Extract the [X, Y] coordinate from the center of the cell holding the provided text.  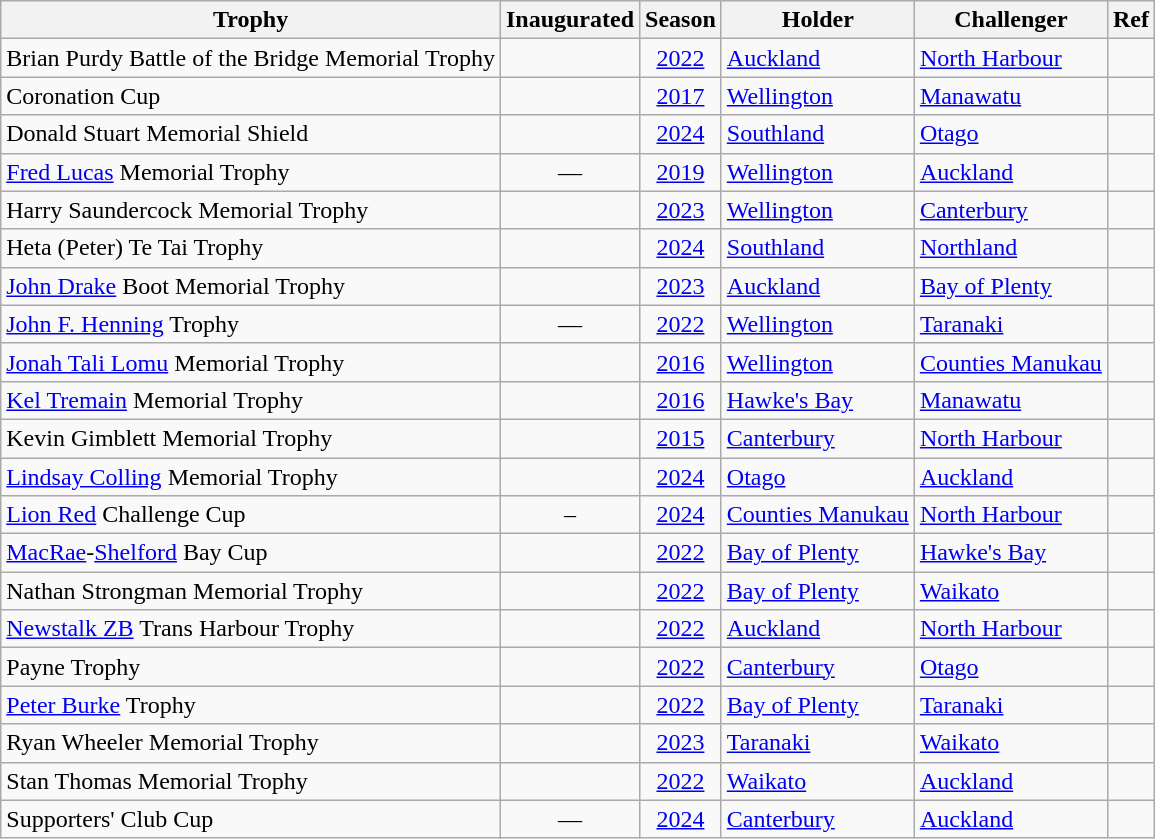
– [570, 515]
Nathan Strongman Memorial Trophy [251, 591]
Season [681, 20]
Payne Trophy [251, 667]
Northland [1010, 248]
Harry Saundercock Memorial Trophy [251, 210]
Brian Purdy Battle of the Bridge Memorial Trophy [251, 58]
2015 [681, 438]
Jonah Tali Lomu Memorial Trophy [251, 362]
Kevin Gimblett Memorial Trophy [251, 438]
MacRae-Shelford Bay Cup [251, 553]
Challenger [1010, 20]
2019 [681, 172]
Holder [818, 20]
Donald Stuart Memorial Shield [251, 134]
Kel Tremain Memorial Trophy [251, 400]
Lion Red Challenge Cup [251, 515]
Fred Lucas Memorial Trophy [251, 172]
Ryan Wheeler Memorial Trophy [251, 743]
Heta (Peter) Te Tai Trophy [251, 248]
Supporters' Club Cup [251, 819]
Coronation Cup [251, 96]
Peter Burke Trophy [251, 705]
John Drake Boot Memorial Trophy [251, 286]
Inaugurated [570, 20]
2017 [681, 96]
Trophy [251, 20]
Stan Thomas Memorial Trophy [251, 781]
Lindsay Colling Memorial Trophy [251, 477]
Newstalk ZB Trans Harbour Trophy [251, 629]
John F. Henning Trophy [251, 324]
Ref [1130, 20]
